Scan for the cell matching the given text and deliver its [x, y] coordinate at center. 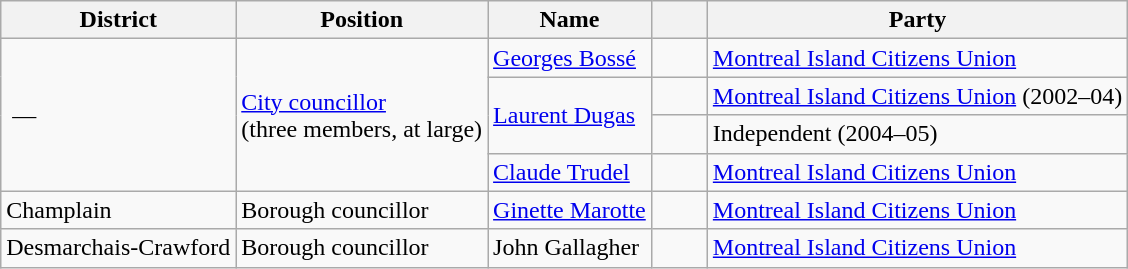
Montreal Island Citizens Union (2002–04) [917, 96]
Desmarchais-Crawford [118, 248]
City councillor(three members, at large) [362, 115]
Champlain [118, 210]
Georges Bossé [570, 58]
— [118, 115]
Independent (2004–05) [917, 134]
Laurent Dugas [570, 115]
Position [362, 20]
Claude Trudel [570, 172]
District [118, 20]
Name [570, 20]
Ginette Marotte [570, 210]
John Gallagher [570, 248]
Party [917, 20]
